Identify which cell holds the provided text, then report its [X, Y] central coordinate. 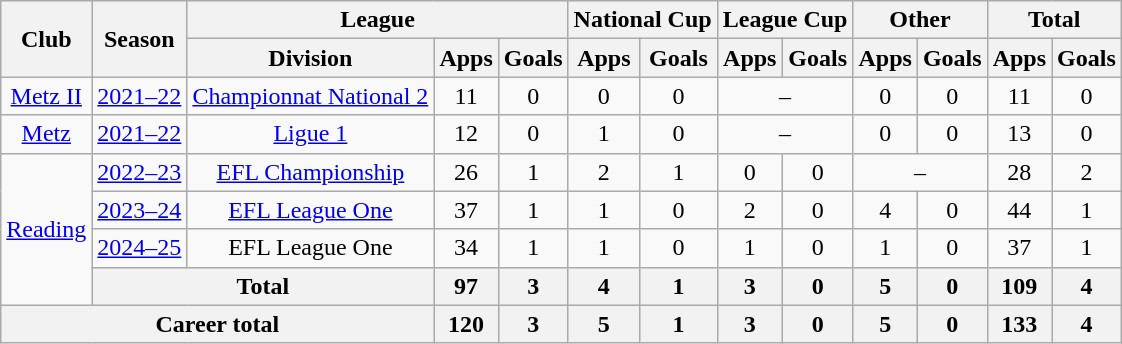
EFL Championship [310, 172]
League Cup [785, 20]
133 [1019, 324]
Ligue 1 [310, 134]
Reading [46, 229]
13 [1019, 134]
Club [46, 39]
Metz II [46, 96]
National Cup [642, 20]
2024–25 [140, 248]
Career total [218, 324]
28 [1019, 172]
109 [1019, 286]
120 [466, 324]
2022–23 [140, 172]
97 [466, 286]
Other [920, 20]
44 [1019, 210]
34 [466, 248]
2023–24 [140, 210]
Season [140, 39]
League [378, 20]
12 [466, 134]
26 [466, 172]
Metz [46, 134]
Division [310, 58]
Championnat National 2 [310, 96]
